Locate the cell with the specified text and output its (X, Y) center coordinate. 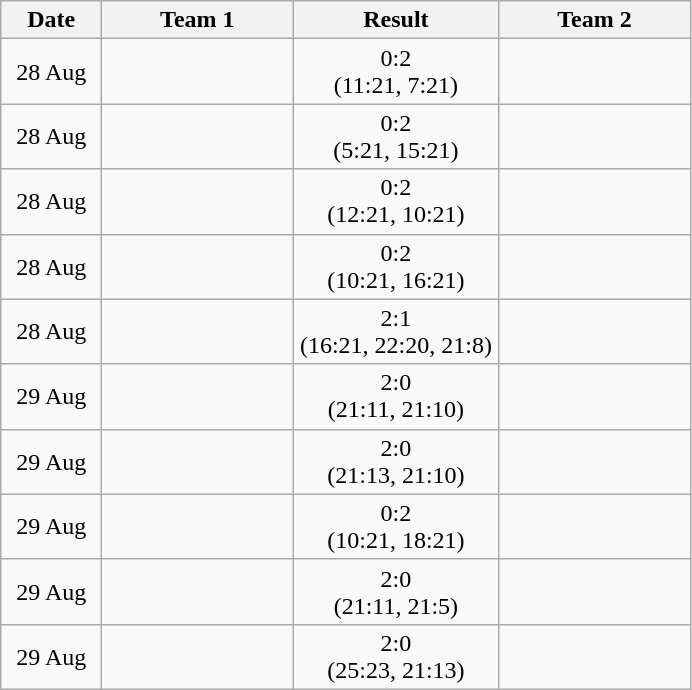
2:1 (16:21, 22:20, 21:8) (396, 332)
0:2 (10:21, 18:21) (396, 526)
0:2 (12:21, 10:21) (396, 202)
2:0 (21:13, 21:10) (396, 462)
Team 1 (198, 20)
Date (52, 20)
0:2 (5:21, 15:21) (396, 136)
Team 2 (594, 20)
0:2 (10:21, 16:21) (396, 266)
2:0 (25:23, 21:13) (396, 656)
Result (396, 20)
2:0 (21:11, 21:10) (396, 396)
0:2 (11:21, 7:21) (396, 72)
2:0 (21:11, 21:5) (396, 592)
